Extract the (X, Y) coordinate from the center of the cell holding the provided text.  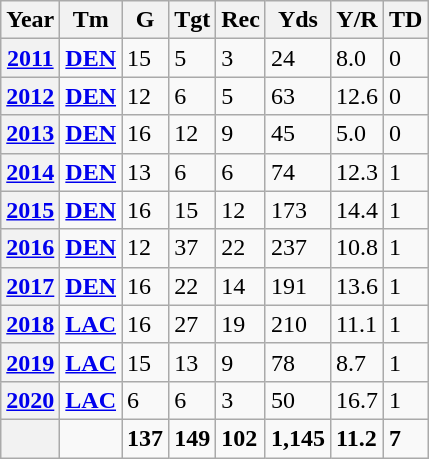
24 (298, 58)
G (146, 20)
27 (192, 324)
5.0 (356, 134)
74 (298, 172)
Rec (241, 20)
11.2 (356, 438)
TD (406, 20)
149 (192, 438)
Tm (91, 20)
13.6 (356, 286)
14.4 (356, 210)
210 (298, 324)
45 (298, 134)
191 (298, 286)
2017 (30, 286)
Y/R (356, 20)
Year (30, 20)
2019 (30, 362)
2011 (30, 58)
8.7 (356, 362)
1,145 (298, 438)
2018 (30, 324)
137 (146, 438)
8.0 (356, 58)
2015 (30, 210)
19 (241, 324)
2016 (30, 248)
11.1 (356, 324)
78 (298, 362)
2014 (30, 172)
10.8 (356, 248)
Tgt (192, 20)
2013 (30, 134)
14 (241, 286)
2012 (30, 96)
102 (241, 438)
37 (192, 248)
50 (298, 400)
16.7 (356, 400)
2020 (30, 400)
12.6 (356, 96)
237 (298, 248)
173 (298, 210)
63 (298, 96)
Yds (298, 20)
12.3 (356, 172)
7 (406, 438)
